Provide the (x, y) coordinate of the cell's center where the given text is located.  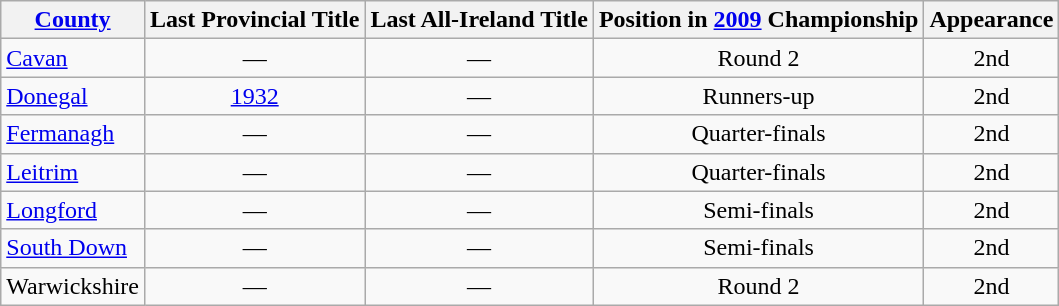
Cavan (73, 58)
Warwickshire (73, 286)
Longford (73, 210)
County (73, 20)
Fermanagh (73, 134)
South Down (73, 248)
Donegal (73, 96)
Last Provincial Title (254, 20)
1932 (254, 96)
Last All-Ireland Title (479, 20)
Appearance (992, 20)
Runners-up (758, 96)
Leitrim (73, 172)
Position in 2009 Championship (758, 20)
